Search for the cell housing the specified text and yield its (x, y) center coordinate. 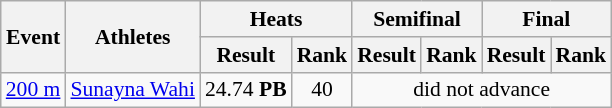
Athletes (132, 36)
Sunayna Wahi (132, 90)
Final (546, 19)
Semifinal (416, 19)
200 m (34, 90)
Event (34, 36)
40 (322, 90)
Heats (276, 19)
24.74 PB (246, 90)
did not advance (482, 90)
